Find where the given text appears and provide that cell's center as [x, y] coordinate. 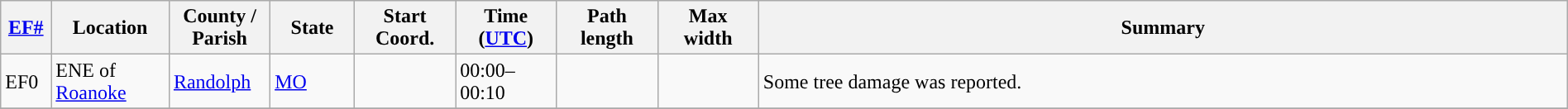
EF0 [26, 81]
Time (UTC) [506, 28]
00:00–00:10 [506, 81]
Location [111, 28]
Start Coord. [404, 28]
Path length [607, 28]
Summary [1163, 28]
County / Parish [219, 28]
Max width [708, 28]
EF# [26, 28]
Randolph [219, 81]
MO [313, 81]
State [313, 28]
Some tree damage was reported. [1163, 81]
ENE of Roanoke [111, 81]
